Output the [X, Y] coordinate of the center of the cell containing the given text.  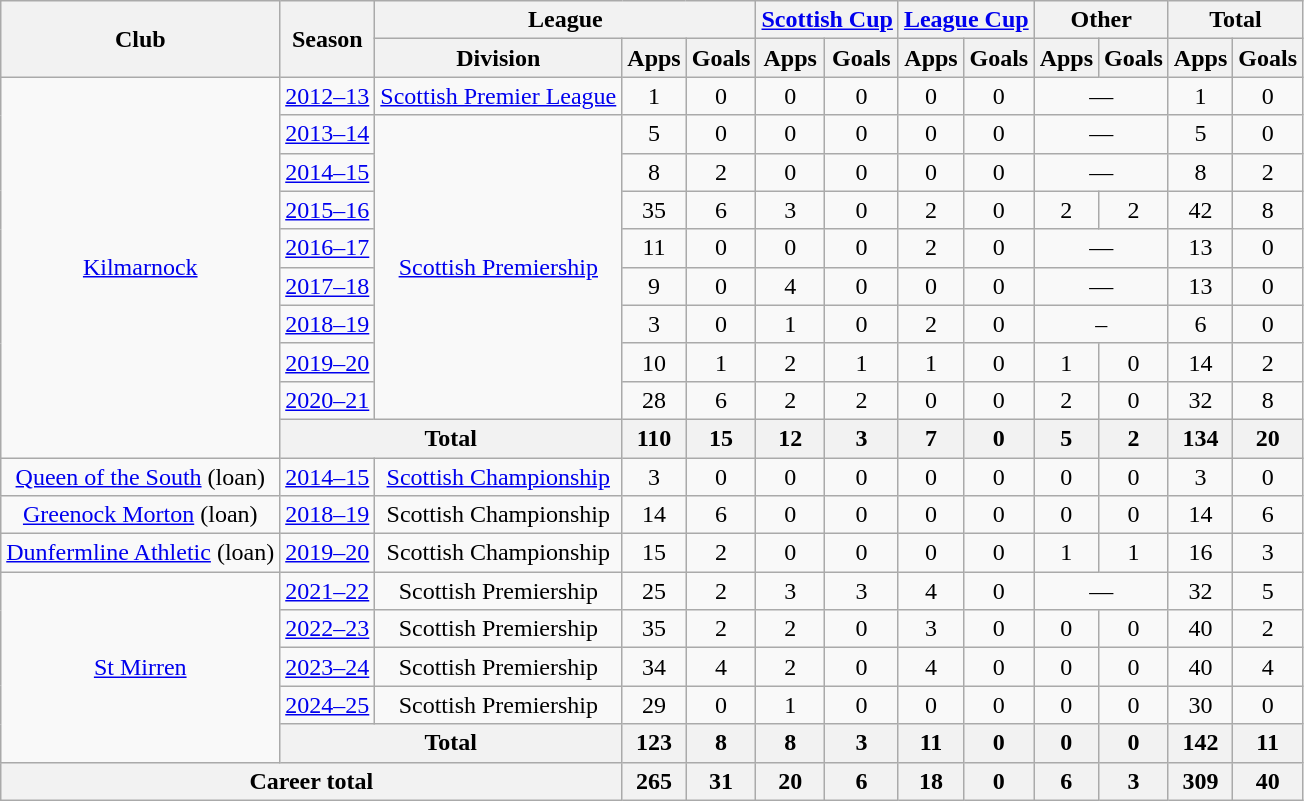
34 [654, 667]
25 [654, 591]
42 [1200, 210]
Dunfermline Athletic (loan) [140, 553]
St Mirren [140, 667]
18 [930, 781]
142 [1200, 743]
2021–22 [328, 591]
12 [790, 438]
30 [1200, 705]
31 [721, 781]
16 [1200, 553]
Division [498, 58]
Scottish Premier League [498, 96]
Club [140, 39]
2022–23 [328, 629]
9 [654, 286]
110 [654, 438]
265 [654, 781]
Kilmarnock [140, 268]
2024–25 [328, 705]
Queen of the South (loan) [140, 477]
2012–13 [328, 96]
Career total [312, 781]
309 [1200, 781]
2013–14 [328, 134]
Scottish Cup [827, 20]
Other [1101, 20]
29 [654, 705]
2017–18 [328, 286]
2020–21 [328, 400]
– [1101, 324]
2016–17 [328, 248]
134 [1200, 438]
28 [654, 400]
7 [930, 438]
123 [654, 743]
2023–24 [328, 667]
League [566, 20]
10 [654, 362]
Greenock Morton (loan) [140, 515]
Season [328, 39]
2015–16 [328, 210]
League Cup [966, 20]
